From the cell containing the given text, extract its center point as [x, y] coordinate. 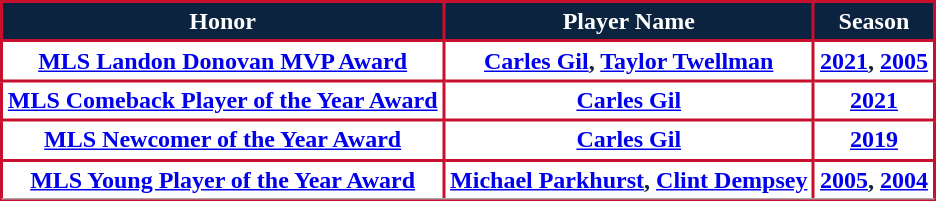
2019 [874, 140]
2021, 2005 [874, 61]
MLS Landon Donovan MVP Award [223, 61]
MLS Young Player of the Year Award [223, 180]
2005, 2004 [874, 180]
Player Name [629, 22]
Season [874, 22]
Carles Gil, Taylor Twellman [629, 61]
Honor [223, 22]
Michael Parkhurst, Clint Dempsey [629, 180]
MLS Comeback Player of the Year Award [223, 101]
MLS Newcomer of the Year Award [223, 140]
2021 [874, 101]
